Determine the [x, y] coordinate at the center of the cell enclosing the given text.  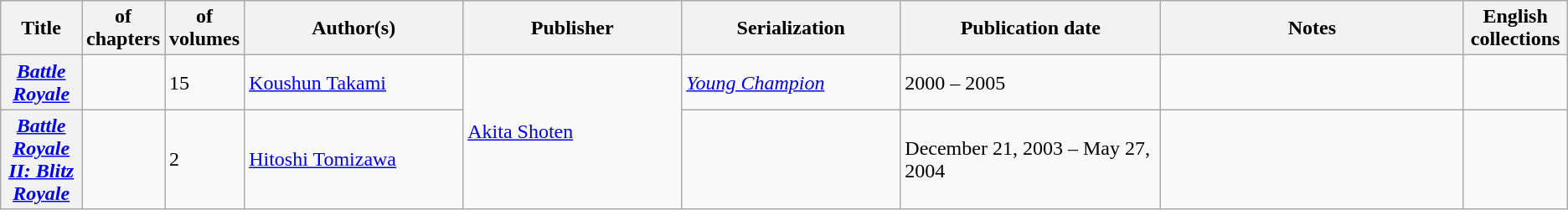
English collections [1515, 28]
Publisher [573, 28]
Akita Shoten [573, 132]
Title [42, 28]
of chapters [124, 28]
15 [204, 82]
Young Champion [791, 82]
Author(s) [353, 28]
Hitoshi Tomizawa [353, 159]
Publication date [1030, 28]
Notes [1312, 28]
2000 – 2005 [1030, 82]
of volumes [204, 28]
Battle Royale [42, 82]
Koushun Takami [353, 82]
Battle Royale II: Blitz Royale [42, 159]
Serialization [791, 28]
December 21, 2003 – May 27, 2004 [1030, 159]
2 [204, 159]
